Identify which cell holds the provided text, then report its [x, y] central coordinate. 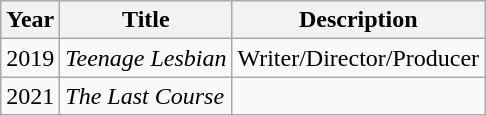
2021 [30, 96]
Writer/Director/Producer [358, 58]
Teenage Lesbian [146, 58]
Year [30, 20]
2019 [30, 58]
Description [358, 20]
The Last Course [146, 96]
Title [146, 20]
